Scan for the cell matching the given text and deliver its (X, Y) coordinate at center. 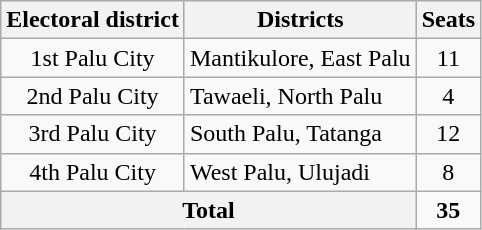
South Palu, Tatanga (300, 134)
Tawaeli, North Palu (300, 96)
Total (208, 210)
2nd Palu City (93, 96)
8 (448, 172)
4th Palu City (93, 172)
12 (448, 134)
35 (448, 210)
Mantikulore, East Palu (300, 58)
West Palu, Ulujadi (300, 172)
Seats (448, 20)
3rd Palu City (93, 134)
Electoral district (93, 20)
11 (448, 58)
4 (448, 96)
Districts (300, 20)
1st Palu City (93, 58)
